Provide the (x, y) coordinate of the cell's center where the given text is located.  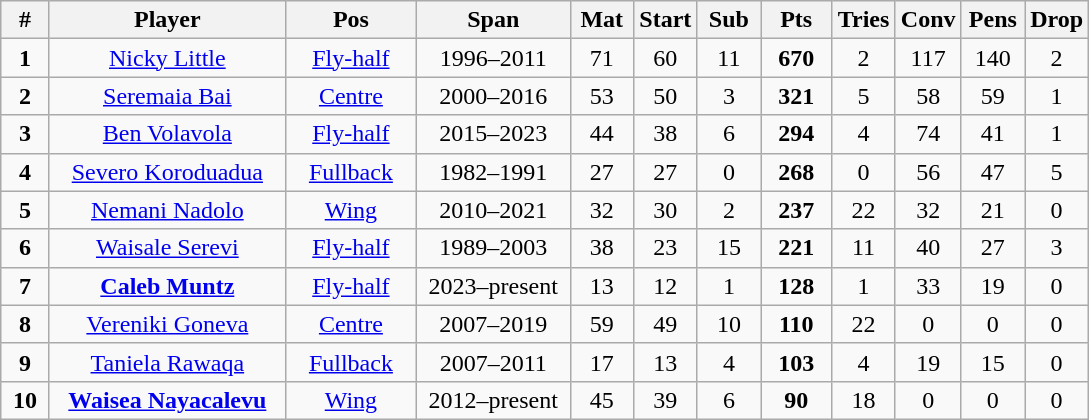
110 (796, 324)
268 (796, 172)
Waisea Nayacalevu (167, 400)
128 (796, 286)
2010–2021 (493, 210)
1996–2011 (493, 58)
140 (993, 58)
Pts (796, 20)
60 (666, 58)
40 (928, 248)
Pens (993, 20)
1982–1991 (493, 172)
Nicky Little (167, 58)
Ben Volavola (167, 134)
# (26, 20)
2023–present (493, 286)
Mat (602, 20)
17 (602, 362)
12 (666, 286)
2007–2019 (493, 324)
237 (796, 210)
39 (666, 400)
56 (928, 172)
Waisale Serevi (167, 248)
Nemani Nadolo (167, 210)
21 (993, 210)
Sub (729, 20)
30 (666, 210)
321 (796, 96)
44 (602, 134)
Span (493, 20)
23 (666, 248)
45 (602, 400)
33 (928, 286)
294 (796, 134)
Conv (928, 20)
71 (602, 58)
Start (666, 20)
2000–2016 (493, 96)
Vereniki Goneva (167, 324)
Player (167, 20)
18 (864, 400)
49 (666, 324)
Seremaia Bai (167, 96)
Caleb Muntz (167, 286)
8 (26, 324)
90 (796, 400)
103 (796, 362)
7 (26, 286)
1989–2003 (493, 248)
Severo Koroduadua (167, 172)
221 (796, 248)
Pos (350, 20)
Tries (864, 20)
74 (928, 134)
Taniela Rawaqa (167, 362)
670 (796, 58)
Drop (1057, 20)
50 (666, 96)
9 (26, 362)
41 (993, 134)
2015–2023 (493, 134)
2007–2011 (493, 362)
53 (602, 96)
2012–present (493, 400)
117 (928, 58)
47 (993, 172)
58 (928, 96)
